Scan for the cell matching the given text and deliver its (x, y) coordinate at center. 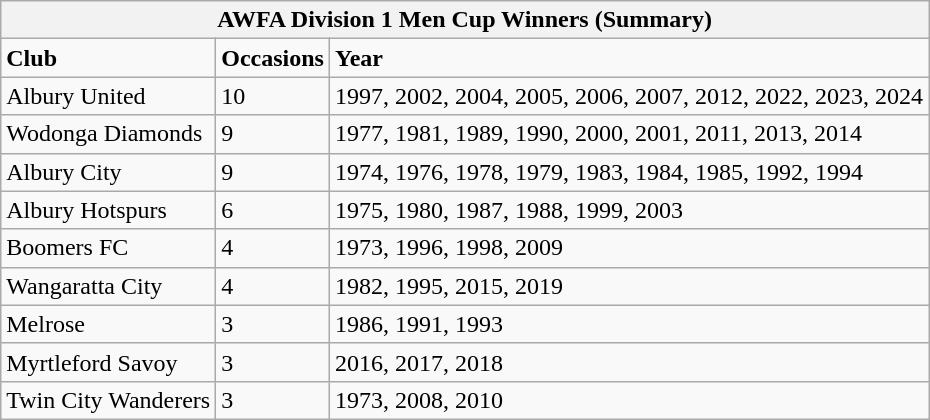
Wangaratta City (108, 286)
Albury Hotspurs (108, 210)
Occasions (273, 58)
6 (273, 210)
Melrose (108, 324)
10 (273, 96)
Year (628, 58)
Club (108, 58)
1975, 1980, 1987, 1988, 1999, 2003 (628, 210)
1977, 1981, 1989, 1990, 2000, 2001, 2011, 2013, 2014 (628, 134)
1973, 2008, 2010 (628, 400)
1974, 1976, 1978, 1979, 1983, 1984, 1985, 1992, 1994 (628, 172)
1982, 1995, 2015, 2019 (628, 286)
Wodonga Diamonds (108, 134)
Myrtleford Savoy (108, 362)
Boomers FC (108, 248)
1973, 1996, 1998, 2009 (628, 248)
Albury City (108, 172)
1986, 1991, 1993 (628, 324)
Albury United (108, 96)
AWFA Division 1 Men Cup Winners (Summary) (465, 20)
2016, 2017, 2018 (628, 362)
1997, 2002, 2004, 2005, 2006, 2007, 2012, 2022, 2023, 2024 (628, 96)
Twin City Wanderers (108, 400)
